Scan for the cell matching the given text and deliver its [X, Y] coordinate at center. 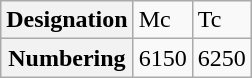
Numbering [67, 58]
6250 [222, 58]
Mc [162, 20]
6150 [162, 58]
Designation [67, 20]
Tc [222, 20]
